Detect which cell encompasses the target text, then output its (X, Y) center coordinate. 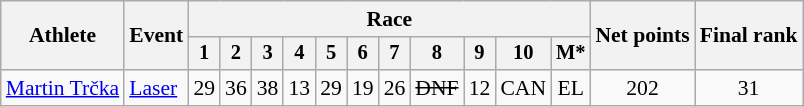
8 (436, 54)
2 (236, 54)
Event (156, 36)
M* (570, 54)
6 (363, 54)
3 (268, 54)
Final rank (749, 36)
DNF (436, 88)
202 (642, 88)
31 (749, 88)
7 (395, 54)
EL (570, 88)
CAN (523, 88)
10 (523, 54)
26 (395, 88)
4 (299, 54)
Net points (642, 36)
1 (204, 54)
5 (331, 54)
36 (236, 88)
13 (299, 88)
38 (268, 88)
19 (363, 88)
Martin Trčka (62, 88)
Race (389, 19)
9 (480, 54)
Athlete (62, 36)
12 (480, 88)
Laser (156, 88)
